Return the [X, Y] coordinate for the center point of the cell that contains the specified text.  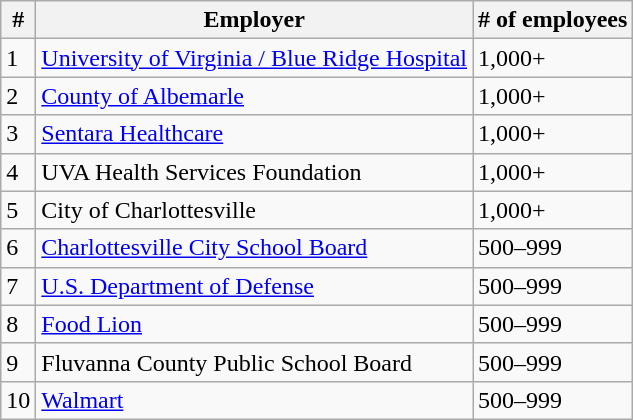
County of Albemarle [254, 96]
10 [18, 400]
Charlottesville City School Board [254, 248]
City of Charlottesville [254, 210]
University of Virginia / Blue Ridge Hospital [254, 58]
5 [18, 210]
Sentara Healthcare [254, 134]
7 [18, 286]
U.S. Department of Defense [254, 286]
# [18, 20]
# of employees [553, 20]
Fluvanna County Public School Board [254, 362]
UVA Health Services Foundation [254, 172]
2 [18, 96]
4 [18, 172]
1 [18, 58]
6 [18, 248]
Employer [254, 20]
8 [18, 324]
Food Lion [254, 324]
Walmart [254, 400]
3 [18, 134]
9 [18, 362]
